Search for the cell housing the specified text and yield its (x, y) center coordinate. 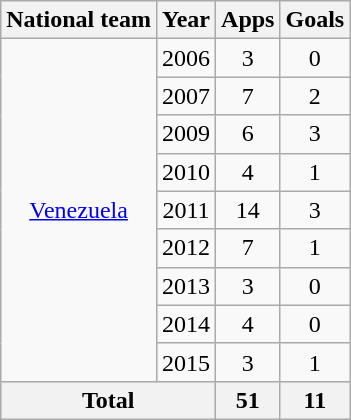
11 (315, 400)
2012 (186, 248)
2015 (186, 362)
Goals (315, 20)
2006 (186, 58)
2010 (186, 172)
6 (248, 134)
Total (108, 400)
Apps (248, 20)
2007 (186, 96)
2009 (186, 134)
51 (248, 400)
2013 (186, 286)
14 (248, 210)
Year (186, 20)
Venezuela (79, 210)
2011 (186, 210)
2 (315, 96)
National team (79, 20)
2014 (186, 324)
